Extract the [X, Y] coordinate from the center of the cell holding the provided text.  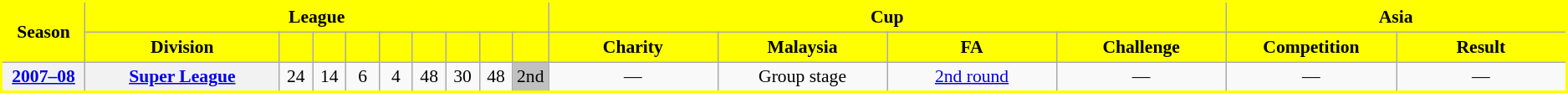
Charity [634, 47]
2nd round [972, 77]
Cup [888, 17]
30 [462, 77]
Super League [182, 77]
2nd [530, 77]
2007–08 [43, 77]
Division [182, 47]
Competition [1311, 47]
4 [396, 77]
League [317, 17]
Malaysia [803, 47]
6 [363, 77]
Group stage [803, 77]
Result [1482, 47]
Asia [1397, 17]
Challenge [1141, 47]
Season [43, 32]
FA [972, 47]
14 [329, 77]
24 [296, 77]
